Find where the given text appears and provide that cell's center as [X, Y] coordinate. 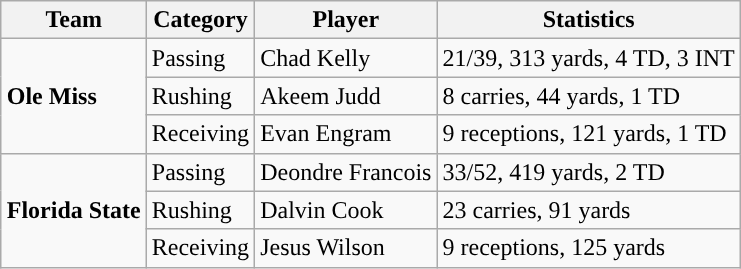
9 receptions, 121 yards, 1 TD [588, 134]
Akeem Judd [346, 96]
Category [200, 20]
9 receptions, 125 yards [588, 248]
Statistics [588, 20]
Florida State [74, 210]
21/39, 313 yards, 4 TD, 3 INT [588, 58]
Player [346, 20]
Chad Kelly [346, 58]
Dalvin Cook [346, 210]
Deondre Francois [346, 172]
33/52, 419 yards, 2 TD [588, 172]
Evan Engram [346, 134]
23 carries, 91 yards [588, 210]
8 carries, 44 yards, 1 TD [588, 96]
Ole Miss [74, 96]
Jesus Wilson [346, 248]
Team [74, 20]
